Determine the [x, y] coordinate at the center of the cell enclosing the given text.  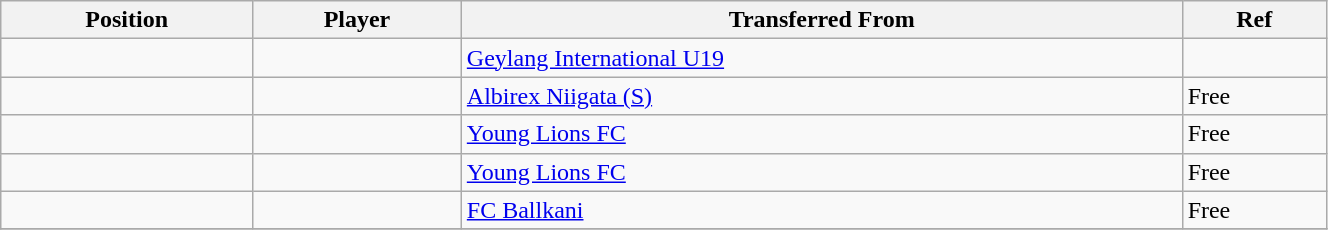
FC Ballkani [822, 210]
Geylang International U19 [822, 58]
Ref [1254, 20]
Albirex Niigata (S) [822, 96]
Position [127, 20]
Transferred From [822, 20]
Player [358, 20]
